Return the (X, Y) coordinate for the center point of the cell that contains the specified text.  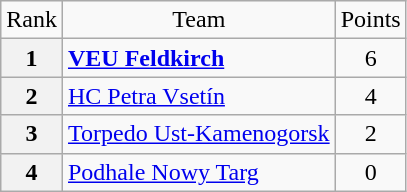
1 (32, 58)
Team (198, 20)
0 (370, 172)
Podhale Nowy Targ (198, 172)
VEU Feldkirch (198, 58)
Rank (32, 20)
Points (370, 20)
Torpedo Ust-Kamenogorsk (198, 134)
HC Petra Vsetín (198, 96)
6 (370, 58)
3 (32, 134)
